Find where the given text appears and provide that cell's center as [x, y] coordinate. 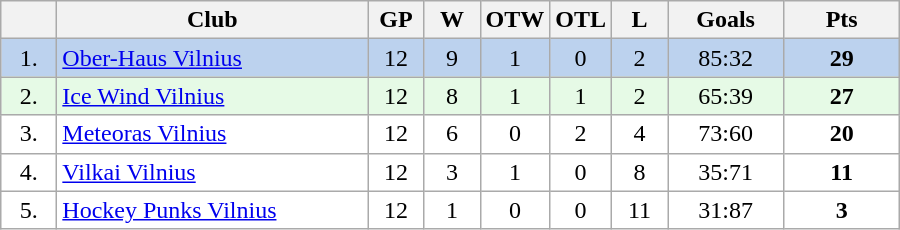
73:60 [726, 134]
3. [29, 134]
Hockey Punks Vilnius [212, 210]
29 [842, 58]
1. [29, 58]
35:71 [726, 172]
85:32 [726, 58]
4 [640, 134]
2. [29, 96]
Vilkai Vilnius [212, 172]
5. [29, 210]
27 [842, 96]
GP [396, 20]
Club [212, 20]
Pts [842, 20]
W [452, 20]
31:87 [726, 210]
4. [29, 172]
20 [842, 134]
Meteoras Vilnius [212, 134]
65:39 [726, 96]
6 [452, 134]
L [640, 20]
Ober-Haus Vilnius [212, 58]
Goals [726, 20]
OTW [515, 20]
9 [452, 58]
OTL [581, 20]
Ice Wind Vilnius [212, 96]
